From the cell containing the given text, extract its center point as (X, Y) coordinate. 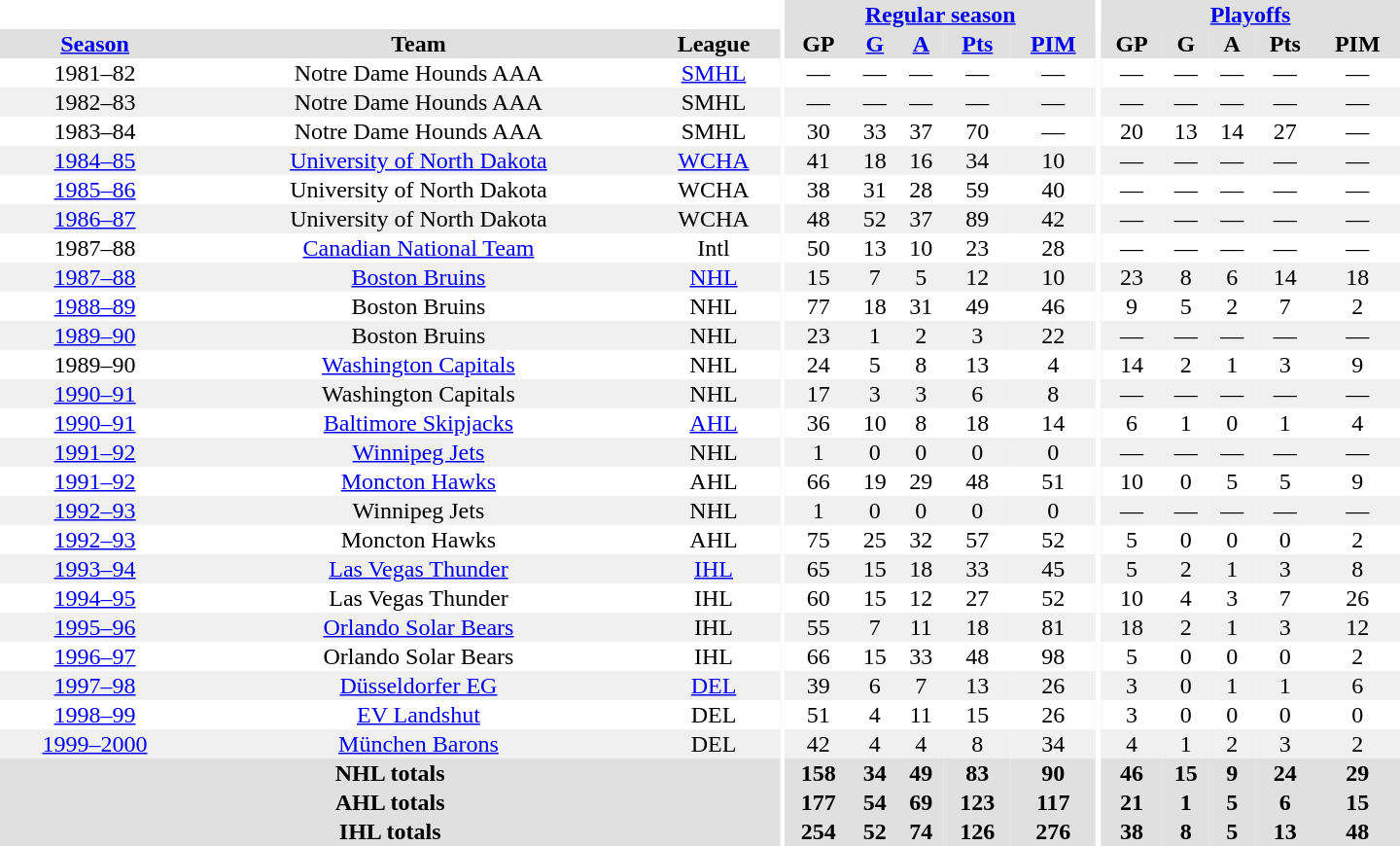
Season (95, 44)
1982–83 (95, 102)
IHL totals (390, 831)
98 (1054, 656)
60 (819, 598)
77 (819, 306)
Baltimore Skipjacks (418, 423)
1984–85 (95, 160)
17 (819, 394)
1998–99 (95, 715)
83 (978, 773)
München Barons (418, 744)
276 (1054, 831)
1981–82 (95, 73)
254 (819, 831)
70 (978, 131)
39 (819, 686)
69 (922, 802)
117 (1054, 802)
126 (978, 831)
19 (875, 481)
Düsseldorfer EG (418, 686)
1995–96 (95, 627)
1997–98 (95, 686)
55 (819, 627)
41 (819, 160)
1983–84 (95, 131)
45 (1054, 569)
123 (978, 802)
25 (875, 540)
1985–86 (95, 190)
1986–87 (95, 219)
50 (819, 248)
21 (1132, 802)
Canadian National Team (418, 248)
59 (978, 190)
1994–95 (95, 598)
36 (819, 423)
1993–94 (95, 569)
NHL totals (390, 773)
Intl (714, 248)
74 (922, 831)
Team (418, 44)
AHL totals (390, 802)
81 (1054, 627)
40 (1054, 190)
16 (922, 160)
EV Landshut (418, 715)
22 (1054, 335)
65 (819, 569)
20 (1132, 131)
League (714, 44)
54 (875, 802)
89 (978, 219)
30 (819, 131)
1999–2000 (95, 744)
75 (819, 540)
57 (978, 540)
Playoffs (1250, 15)
32 (922, 540)
1996–97 (95, 656)
177 (819, 802)
Regular season (941, 15)
90 (1054, 773)
1988–89 (95, 306)
158 (819, 773)
